Capture the cell that displays the provided text and extract its [X, Y] central coordinate. 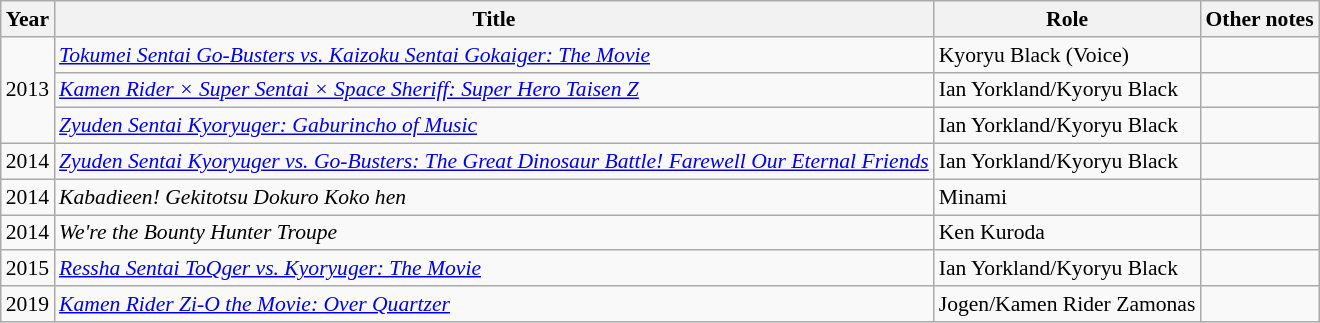
Zyuden Sentai Kyoryuger vs. Go-Busters: The Great Dinosaur Battle! Farewell Our Eternal Friends [494, 162]
2013 [28, 90]
Year [28, 19]
Tokumei Sentai Go-Busters vs. Kaizoku Sentai Gokaiger: The Movie [494, 55]
Title [494, 19]
Kyoryu Black (Voice) [1068, 55]
Other notes [1259, 19]
Ken Kuroda [1068, 233]
We're the Bounty Hunter Troupe [494, 233]
Kabadieen! Gekitotsu Dokuro Koko hen [494, 197]
Role [1068, 19]
2015 [28, 269]
Kamen Rider × Super Sentai × Space Sheriff: Super Hero Taisen Z [494, 90]
Minami [1068, 197]
2019 [28, 304]
Zyuden Sentai Kyoryuger: Gaburincho of Music [494, 126]
Ressha Sentai ToQger vs. Kyoryuger: The Movie [494, 269]
Jogen/Kamen Rider Zamonas [1068, 304]
Kamen Rider Zi-O the Movie: Over Quartzer [494, 304]
